Find where the given text appears and provide that cell's center as [X, Y] coordinate. 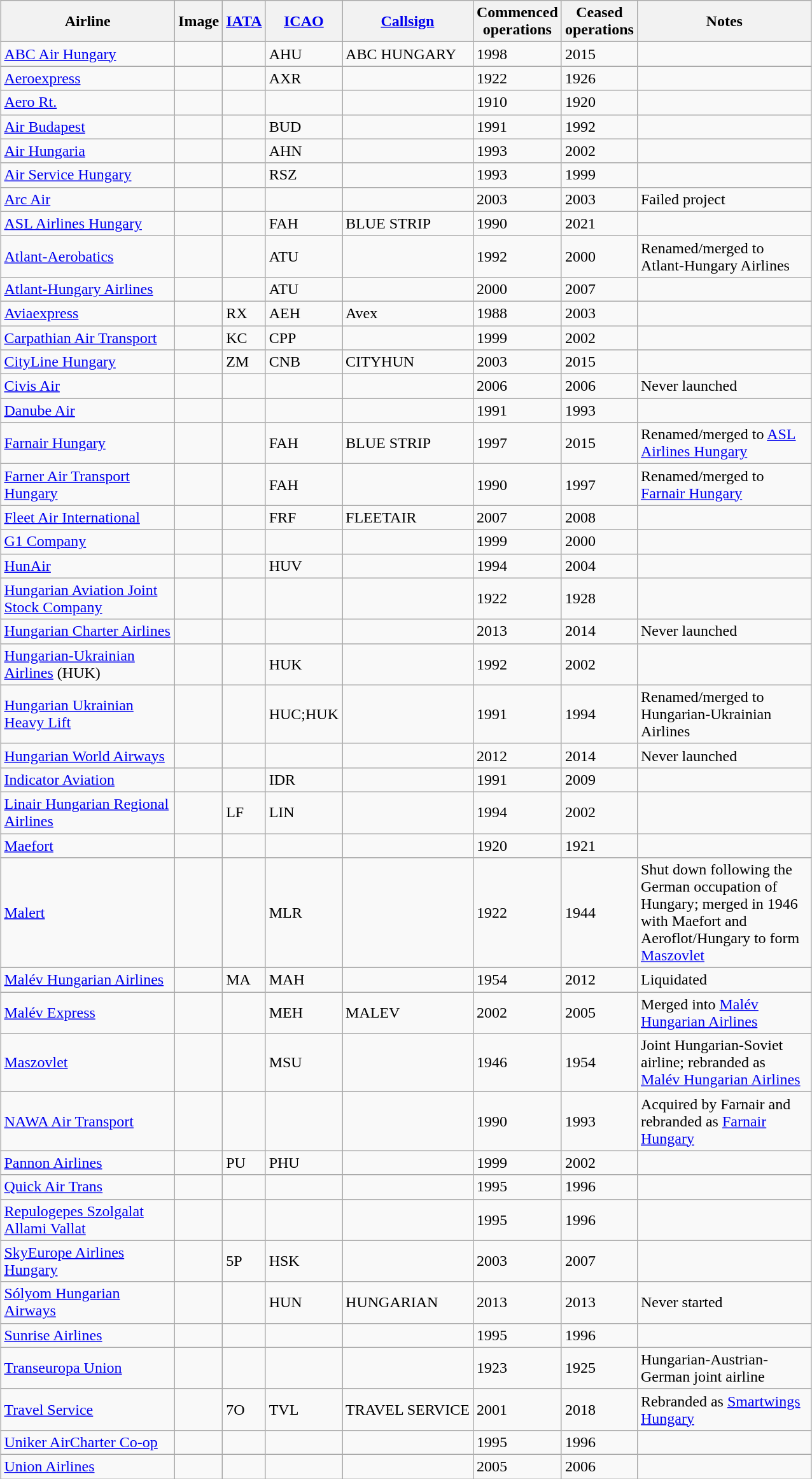
Carpathian Air Transport [88, 338]
Merged into Malév Hungarian Airlines [724, 1013]
RX [244, 313]
Shut down following the German occupation of Hungary; merged in 1946 with Maefort and Aeroflot/Hungary to form Maszovlet [724, 913]
HSK [304, 1261]
ABC Air Hungary [88, 54]
AXR [304, 78]
1926 [599, 78]
Atlant-Hungary Airlines [88, 289]
ABC HUNGARY [408, 54]
1910 [517, 102]
Civis Air [88, 386]
1925 [599, 1368]
Liquidated [724, 980]
1944 [599, 913]
Uniker AirCharter Co-op [88, 1442]
2018 [599, 1409]
CPP [304, 338]
Sunrise Airlines [88, 1335]
1923 [517, 1368]
2009 [599, 780]
CityLine Hungary [88, 362]
2021 [599, 223]
Commencedoperations [517, 22]
BUD [304, 127]
MEH [304, 1013]
LIN [304, 812]
Atlant-Aerobatics [88, 256]
CITYHUN [408, 362]
Farner Air Transport Hungary [88, 485]
Transeuropa Union [88, 1368]
Indicator Aviation [88, 780]
Avex [408, 313]
Hungarian Aviation Joint Stock Company [88, 598]
2001 [517, 1409]
Arc Air [88, 199]
AEH [304, 313]
Hungarian World Airways [88, 755]
1988 [517, 313]
1921 [599, 846]
Malév Express [88, 1013]
Notes [724, 22]
Failed project [724, 199]
Callsign [408, 22]
TVL [304, 1409]
MLR [304, 913]
2008 [599, 517]
Quick Air Trans [88, 1187]
ASL Airlines Hungary [88, 223]
1946 [517, 1063]
Hungarian Ukrainian Heavy Lift [88, 714]
Hungarian-Austrian-German joint airline [724, 1368]
Renamed/merged to Atlant-Hungary Airlines [724, 256]
7O [244, 1409]
Repulogepes Szolgalat Allami Vallat [88, 1219]
Maszovlet [88, 1063]
Air Budapest [88, 127]
AHN [304, 151]
HUN [304, 1302]
Joint Hungarian-Soviet airline; rebranded as Malév Hungarian Airlines [724, 1063]
Aviaexpress [88, 313]
Rebranded as Smartwings Hungary [724, 1409]
MALEV [408, 1013]
TRAVEL SERVICE [408, 1409]
ICAO [304, 22]
FRF [304, 517]
Linair Hungarian Regional Airlines [88, 812]
RSZ [304, 175]
G1 Company [88, 542]
Air Service Hungary [88, 175]
Pannon Airlines [88, 1163]
Renamed/merged to Hungarian-Ukrainian Airlines [724, 714]
MAH [304, 980]
Malév Hungarian Airlines [88, 980]
5P [244, 1261]
Ceasedoperations [599, 22]
Hungarian-Ukrainian Airlines (HUK) [88, 664]
Renamed/merged to ASL Airlines Hungary [724, 443]
IATA [244, 22]
Renamed/merged to Farnair Hungary [724, 485]
Airline [88, 22]
Acquired by Farnair and rebranded as Farnair Hungary [724, 1121]
Maefort [88, 846]
Farnair Hungary [88, 443]
Malert [88, 913]
HUK [304, 664]
Image [199, 22]
IDR [304, 780]
HUV [304, 566]
AHU [304, 54]
HUC;HUK [304, 714]
SkyEurope Airlines Hungary [88, 1261]
Aero Rt. [88, 102]
LF [244, 812]
Air Hungaria [88, 151]
Sólyom Hungarian Airways [88, 1302]
Union Airlines [88, 1466]
Never started [724, 1302]
KC [244, 338]
Aeroexpress [88, 78]
MA [244, 980]
Hungarian Charter Airlines [88, 631]
PU [244, 1163]
HUNGARIAN [408, 1302]
1928 [599, 598]
ZM [244, 362]
MSU [304, 1063]
Danube Air [88, 410]
PHU [304, 1163]
HunAir [88, 566]
NAWA Air Transport [88, 1121]
FLEETAIR [408, 517]
Travel Service [88, 1409]
2004 [599, 566]
1998 [517, 54]
Fleet Air International [88, 517]
CNB [304, 362]
